Search for the cell housing the specified text and yield its [x, y] center coordinate. 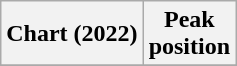
Peakposition [189, 34]
Chart (2022) [72, 34]
